From the cell containing the given text, extract its center point as (x, y) coordinate. 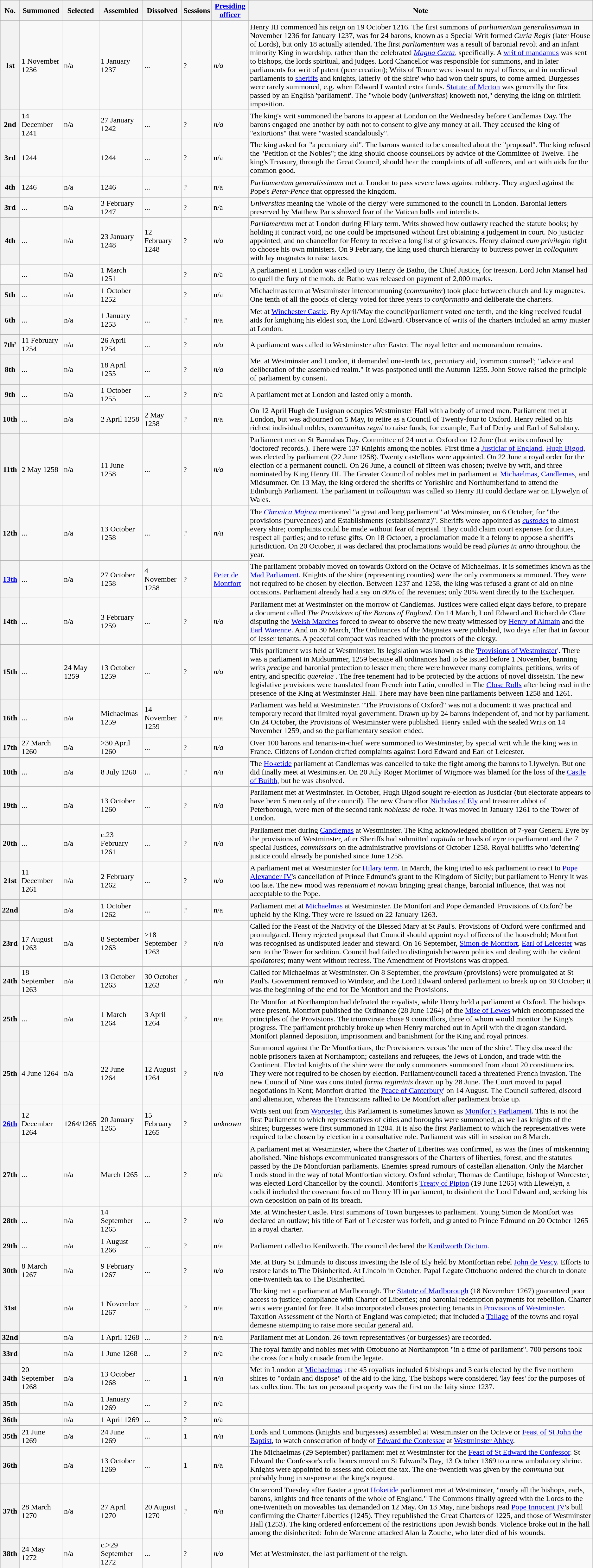
24 May 1272 (41, 1553)
8th (10, 369)
6th (10, 320)
Note (421, 11)
20 January 1265 (121, 1124)
31st (10, 1308)
3 April 1264 (162, 1019)
Met at Westminster, the last parliament of the reign. (421, 1553)
13 October 1260 (121, 805)
8 March 1267 (41, 1270)
23 January 1248 (121, 241)
28th (10, 1221)
13th (10, 579)
2 February 1262 (121, 881)
12th (10, 533)
Parliament met at London. 26 town representatives (or burgesses) are recorded. (421, 1337)
19th (10, 805)
27th (10, 1175)
12 August 1264 (162, 1074)
9 February 1267 (121, 1270)
3 February 1259 (121, 621)
21 June 1269 (41, 1436)
2nd (10, 124)
4 November 1258 (162, 579)
14 November 1259 (162, 718)
c.23 February 1261 (121, 843)
c.>29 September 1272 (121, 1553)
7th² (10, 344)
27 October 1258 (121, 579)
12 February 1248 (162, 241)
38th (10, 1553)
26 April 1254 (121, 344)
28 March 1270 (41, 1511)
1 November 1267 (121, 1308)
13 October 1259 (121, 672)
1 January 1237 (121, 65)
26th (10, 1124)
>18 September 1263 (162, 943)
10th (10, 419)
11 February 1254 (41, 344)
1 October 1252 (121, 295)
Parliamentum generalissimum met at London to pass severe laws against robbery. They argued against the Pope's Peter-Pence that oppressed the kingdom. (421, 187)
24 June 1269 (121, 1436)
15 February 1265 (162, 1124)
13 October 1258 (121, 533)
1 March 1251 (121, 274)
1 October 1262 (121, 910)
1264/1265 (80, 1124)
1 April 1268 (121, 1337)
Parliament called to Kenilworth. The council declared the Kenilworth Dictum. (421, 1246)
Peter de Montfort (230, 579)
March 1265 (121, 1175)
23rd (10, 943)
>30 April 1260 (121, 747)
11 June 1258 (121, 470)
11 December 1261 (41, 881)
A parliament was called to Westminster after Easter. The royal letter and memorandum remains. (421, 344)
1 January 1269 (121, 1403)
18 April 1255 (121, 369)
9th (10, 394)
Selected (80, 11)
1 October 1255 (121, 394)
13 October 1269 (121, 1465)
24th (10, 981)
8 September 1263 (121, 943)
17 August 1263 (41, 943)
11th (10, 470)
18th (10, 772)
Sessions (197, 11)
14 September 1265 (121, 1221)
Presiding officer (230, 11)
1st (10, 65)
29th (10, 1246)
Assembled (121, 11)
27 January 1242 (121, 124)
17th (10, 747)
Michaelmas 1259 (121, 718)
12 December 1264 (41, 1124)
Dissolved (162, 11)
1 January 1253 (121, 320)
A parliament met at London and lasted only a month. (421, 394)
1 April 1269 (121, 1420)
37th (10, 1511)
1 August 1266 (121, 1246)
13 October 1268 (121, 1378)
8 July 1260 (121, 772)
13 October 1263 (121, 981)
3 February 1247 (121, 208)
20 August 1270 (162, 1511)
32nd (10, 1337)
20 September 1268 (41, 1378)
27 March 1260 (41, 747)
16th (10, 718)
30th (10, 1270)
No. (10, 11)
4 June 1264 (41, 1074)
1 November 1236 (41, 65)
21st (10, 881)
33rd (10, 1353)
14th (10, 621)
Summoned (41, 11)
1 June 1268 (121, 1353)
27 April 1270 (121, 1511)
20th (10, 843)
15th (10, 672)
34th (10, 1378)
1 March 1264 (121, 1019)
18 September 1263 (41, 981)
unknown (230, 1124)
22 June 1264 (121, 1074)
24 May 1259 (80, 672)
5th (10, 295)
2 April 1258 (121, 419)
30 October 1263 (162, 981)
14 December 1241 (41, 124)
22nd (10, 910)
